Extract the [x, y] coordinate from the center of the cell holding the provided text.  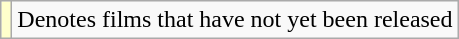
Denotes films that have not yet been released [235, 20]
